For the text-containing cell, return its midpoint in [x, y] coordinate format. 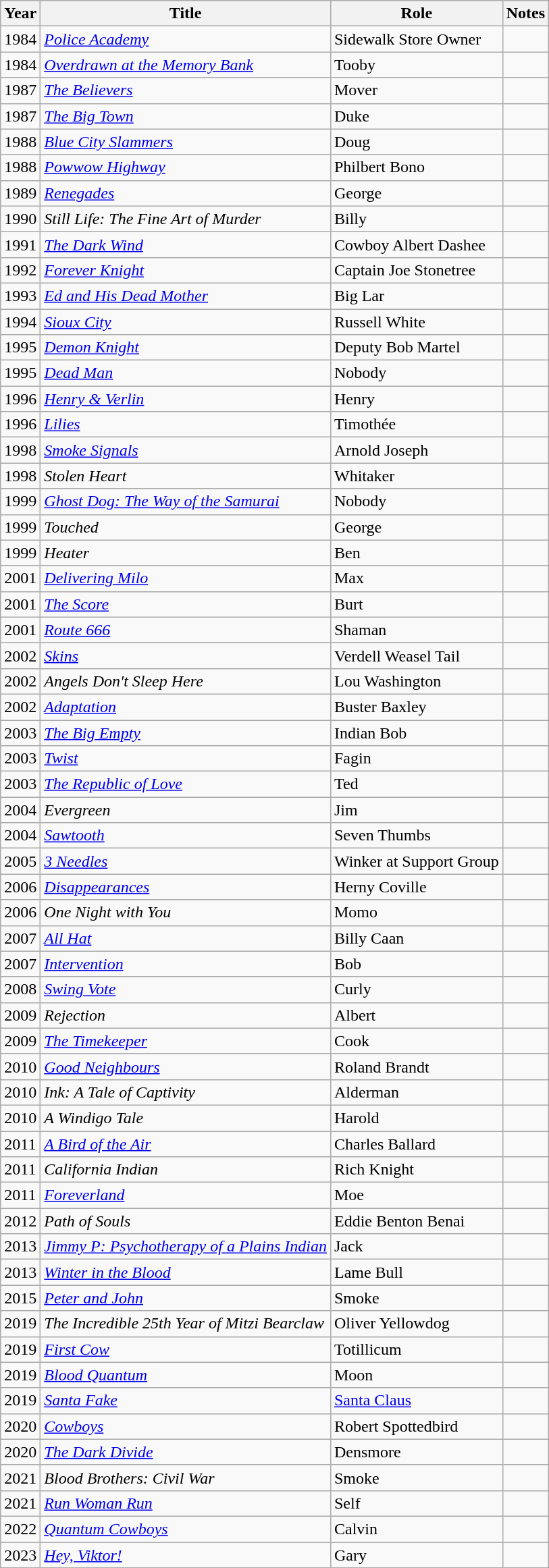
2005 [20, 861]
The Dark Divide [186, 1452]
A Windigo Tale [186, 1118]
Moon [416, 1375]
Heater [186, 553]
The Believers [186, 90]
Harold [416, 1118]
Fagin [416, 759]
Title [186, 13]
Peter and John [186, 1298]
2008 [20, 990]
Smoke Signals [186, 450]
Twist [186, 759]
1993 [20, 296]
Lame Bull [416, 1272]
Roland Brandt [416, 1066]
The Incredible 25th Year of Mitzi Bearclaw [186, 1324]
1989 [20, 193]
Rich Knight [416, 1170]
Cowboy Albert Dashee [416, 244]
Lou Washington [416, 681]
The Republic of Love [186, 784]
Sidewalk Store Owner [416, 39]
Calvin [416, 1529]
Path of Souls [186, 1221]
Winker at Support Group [416, 861]
Ink: A Tale of Captivity [186, 1092]
Philbert Bono [416, 167]
Timothée [416, 425]
Skins [186, 655]
Police Academy [186, 39]
Forever Knight [186, 270]
Charles Ballard [416, 1144]
The Score [186, 604]
Cook [416, 1041]
Arnold Joseph [416, 450]
Blood Brothers: Civil War [186, 1478]
Billy Caan [416, 938]
Evergreen [186, 810]
Tooby [416, 65]
Role [416, 13]
Self [416, 1503]
Good Neighbours [186, 1066]
Robert Spottedbird [416, 1426]
Captain Joe Stonetree [416, 270]
Bob [416, 964]
Winter in the Blood [186, 1272]
Blue City Slammers [186, 142]
Foreverland [186, 1195]
Seven Thumbs [416, 836]
Curly [416, 990]
Oliver Yellowdog [416, 1324]
Swing Vote [186, 990]
Doug [416, 142]
The Big Empty [186, 732]
Deputy Bob Martel [416, 348]
Overdrawn at the Memory Bank [186, 65]
Duke [416, 116]
Mover [416, 90]
Santa Fake [186, 1401]
Gary [416, 1555]
Route 666 [186, 630]
2022 [20, 1529]
Still Life: The Fine Art of Murder [186, 219]
Sioux City [186, 322]
2023 [20, 1555]
Big Lar [416, 296]
Shaman [416, 630]
Disappearances [186, 887]
Year [20, 13]
Blood Quantum [186, 1375]
2015 [20, 1298]
Henry & Verlin [186, 399]
Lilies [186, 425]
All Hat [186, 938]
Henry [416, 399]
Santa Claus [416, 1401]
The Dark Wind [186, 244]
3 Needles [186, 861]
Max [416, 578]
California Indian [186, 1170]
Intervention [186, 964]
Ghost Dog: The Way of the Samurai [186, 502]
Whitaker [416, 476]
Moe [416, 1195]
Delivering Milo [186, 578]
First Cow [186, 1349]
1994 [20, 322]
Sawtooth [186, 836]
Dead Man [186, 373]
Indian Bob [416, 732]
Herny Coville [416, 887]
1992 [20, 270]
2012 [20, 1221]
Demon Knight [186, 348]
Albert [416, 1015]
1991 [20, 244]
Jim [416, 810]
1990 [20, 219]
Notes [525, 13]
Billy [416, 219]
Adaptation [186, 707]
Jimmy P: Psychotherapy of a Plains Indian [186, 1247]
The Big Town [186, 116]
Alderman [416, 1092]
Buster Baxley [416, 707]
Jack [416, 1247]
Ted [416, 784]
Renegades [186, 193]
Eddie Benton Benai [416, 1221]
A Bird of the Air [186, 1144]
Cowboys [186, 1426]
Russell White [416, 322]
One Night with You [186, 913]
Rejection [186, 1015]
Ben [416, 553]
Powwow Highway [186, 167]
The Timekeeper [186, 1041]
Touched [186, 527]
Quantum Cowboys [186, 1529]
Ed and His Dead Mother [186, 296]
Totillicum [416, 1349]
Stolen Heart [186, 476]
Hey, Viktor! [186, 1555]
Angels Don't Sleep Here [186, 681]
Run Woman Run [186, 1503]
Densmore [416, 1452]
Verdell Weasel Tail [416, 655]
Momo [416, 913]
Burt [416, 604]
